From the cell containing the given text, extract its center point as [X, Y] coordinate. 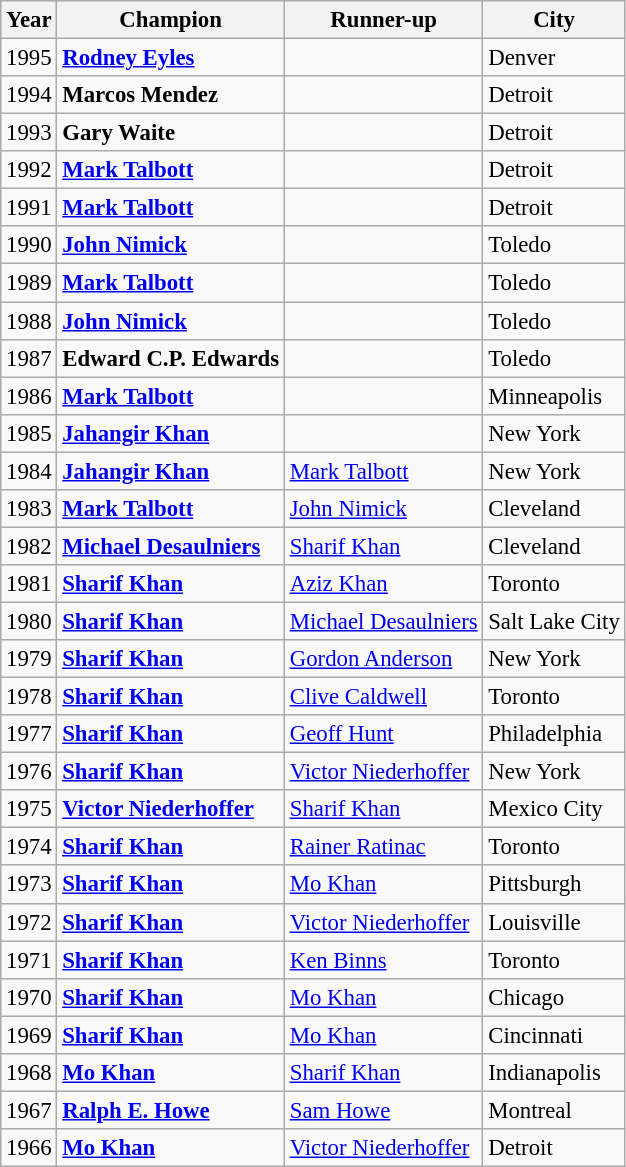
Rodney Eyles [171, 58]
1993 [29, 133]
Ralph E. Howe [171, 1110]
Ken Binns [383, 960]
1972 [29, 922]
1975 [29, 809]
1987 [29, 358]
1978 [29, 697]
Minneapolis [554, 396]
Indianapolis [554, 1073]
Denver [554, 58]
Marcos Mendez [171, 95]
Sam Howe [383, 1110]
1992 [29, 170]
1982 [29, 546]
Edward C.P. Edwards [171, 358]
1983 [29, 509]
1995 [29, 58]
Chicago [554, 997]
Mexico City [554, 809]
Gordon Anderson [383, 659]
1980 [29, 621]
Philadelphia [554, 734]
1968 [29, 1073]
1985 [29, 433]
City [554, 20]
Rainer Ratinac [383, 847]
Geoff Hunt [383, 734]
1967 [29, 1110]
Pittsburgh [554, 885]
1989 [29, 283]
Year [29, 20]
Louisville [554, 922]
Champion [171, 20]
Cincinnati [554, 1035]
1991 [29, 208]
1976 [29, 772]
1977 [29, 734]
Montreal [554, 1110]
Clive Caldwell [383, 697]
1988 [29, 321]
1971 [29, 960]
1969 [29, 1035]
Runner-up [383, 20]
1994 [29, 95]
Salt Lake City [554, 621]
1970 [29, 997]
1986 [29, 396]
1981 [29, 584]
Gary Waite [171, 133]
1990 [29, 245]
Aziz Khan [383, 584]
1984 [29, 471]
1973 [29, 885]
1966 [29, 1148]
1979 [29, 659]
1974 [29, 847]
